Pinpoint the cell where the given text exists, returning its (X, Y) midpoint coordinate. 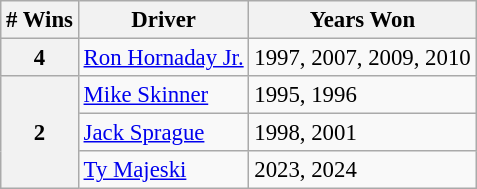
2 (40, 132)
Years Won (362, 20)
1997, 2007, 2009, 2010 (362, 58)
Mike Skinner (164, 95)
Driver (164, 20)
2023, 2024 (362, 170)
1995, 1996 (362, 95)
1998, 2001 (362, 133)
Jack Sprague (164, 133)
4 (40, 58)
Ron Hornaday Jr. (164, 58)
# Wins (40, 20)
Ty Majeski (164, 170)
